Determine the [x, y] coordinate at the center of the cell enclosing the given text.  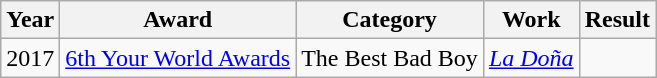
2017 [30, 58]
The Best Bad Boy [390, 58]
6th Your World Awards [178, 58]
La Doña [531, 58]
Result [617, 20]
Award [178, 20]
Work [531, 20]
Year [30, 20]
Category [390, 20]
